Extract the (X, Y) coordinate from the center of the cell holding the provided text.  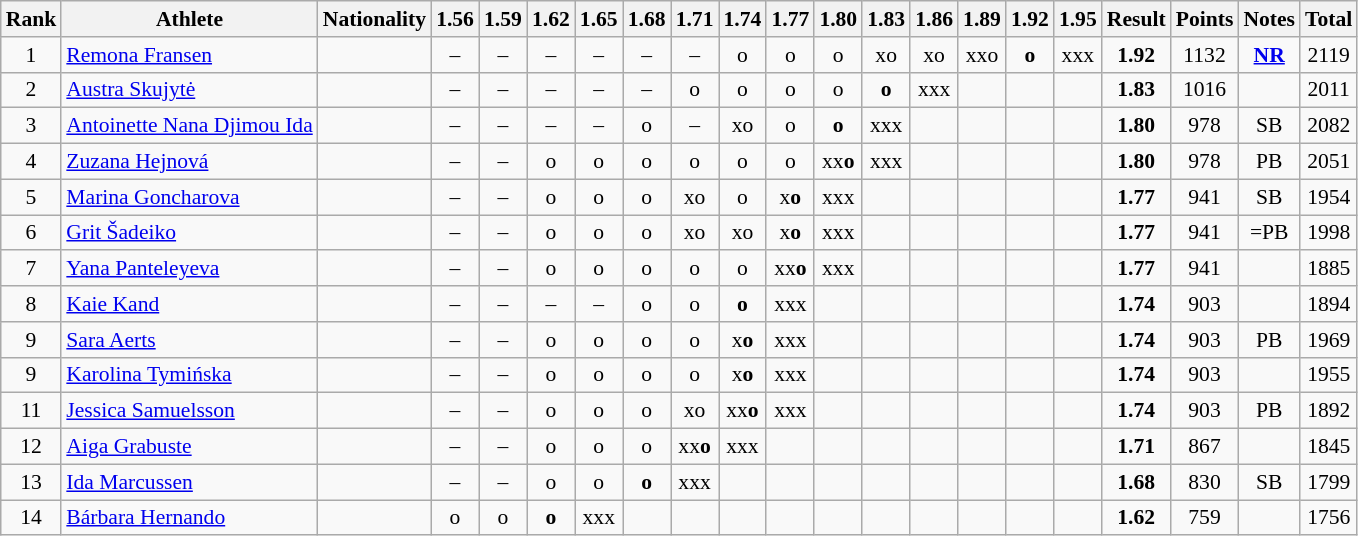
Kaie Kand (189, 304)
7 (32, 269)
1.86 (934, 19)
1969 (1328, 340)
1.95 (1078, 19)
4 (32, 162)
Antoinette Nana Djimou Ida (189, 126)
1799 (1328, 482)
=PB (1269, 233)
Notes (1269, 19)
Total (1328, 19)
1.89 (982, 19)
12 (32, 447)
NR (1269, 55)
1016 (1205, 90)
759 (1205, 518)
1 (32, 55)
1892 (1328, 411)
Marina Goncharova (189, 197)
2082 (1328, 126)
5 (32, 197)
1894 (1328, 304)
Karolina Tymińska (189, 375)
Nationality (374, 19)
Jessica Samuelsson (189, 411)
8 (32, 304)
1132 (1205, 55)
2011 (1328, 90)
Rank (32, 19)
2 (32, 90)
Sara Aerts (189, 340)
2051 (1328, 162)
1756 (1328, 518)
Aiga Grabuste (189, 447)
1955 (1328, 375)
13 (32, 482)
1885 (1328, 269)
Bárbara Hernando (189, 518)
Zuzana Hejnová (189, 162)
6 (32, 233)
11 (32, 411)
14 (32, 518)
830 (1205, 482)
Ida Marcussen (189, 482)
1998 (1328, 233)
867 (1205, 447)
2119 (1328, 55)
1845 (1328, 447)
Remona Fransen (189, 55)
Points (1205, 19)
1.65 (599, 19)
Athlete (189, 19)
1954 (1328, 197)
Yana Panteleyeva (189, 269)
Result (1136, 19)
1.56 (455, 19)
Grit Šadeiko (189, 233)
Austra Skujytė (189, 90)
1.59 (503, 19)
3 (32, 126)
